For the text-containing cell, return its midpoint in (X, Y) coordinate format. 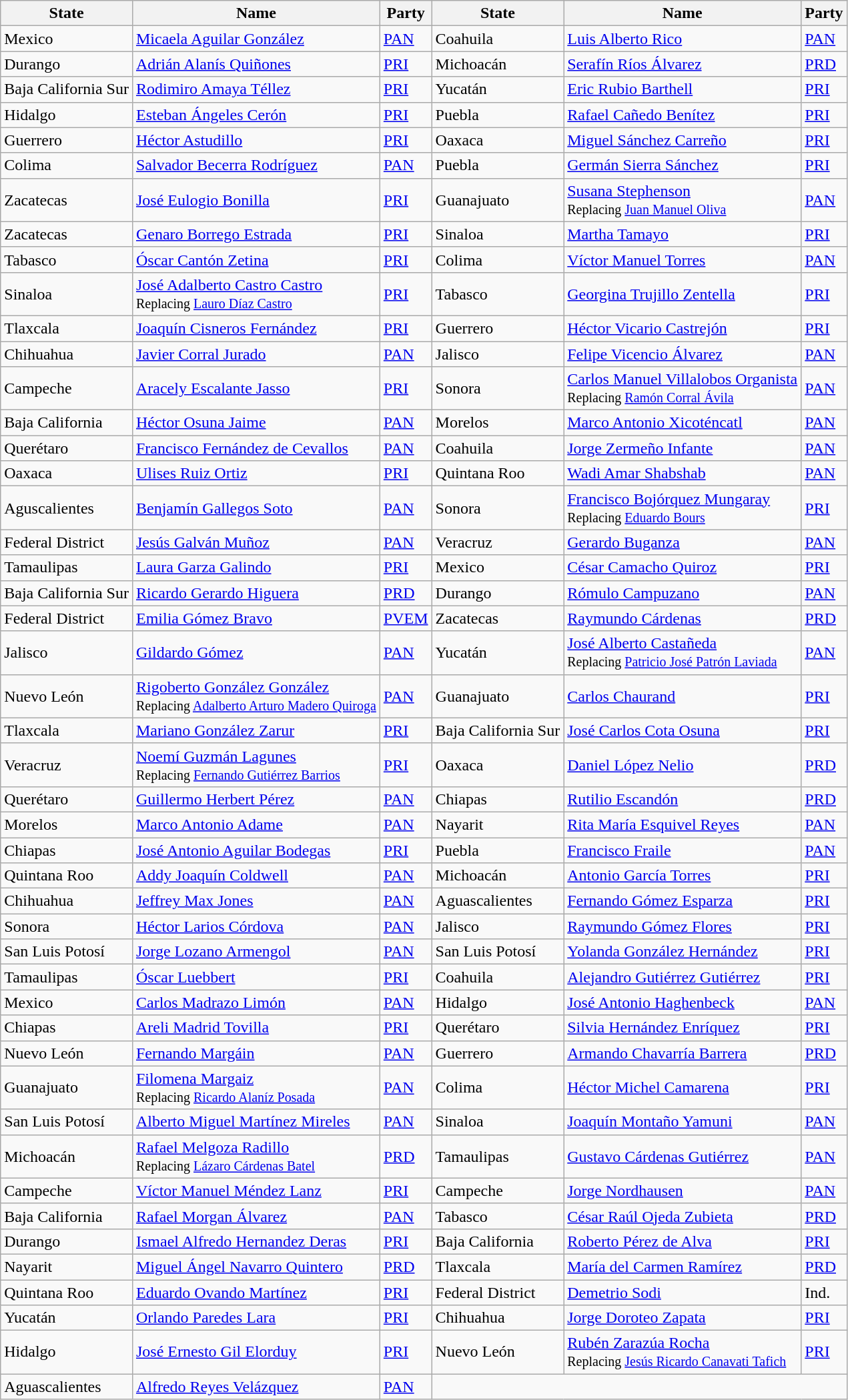
Ismael Alfredo Hernandez Deras (256, 1241)
Carlos Chaurand (683, 696)
Serafín Ríos Álvarez (683, 64)
Demetrio Sodi (683, 1292)
Ricardo Gerardo Higuera (256, 593)
Armando Chavarría Barrera (683, 1053)
Aracely Escalante Jasso (256, 388)
Luis Alberto Rico (683, 39)
Roberto Pérez de Alva (683, 1241)
Laura Garza Galindo (256, 568)
Raymundo Cárdenas (683, 618)
Gildardo Gómez (256, 652)
Rafael Melgoza RadilloReplacing Lázaro Cárdenas Batel (256, 1157)
Fernando Gómez Esparza (683, 901)
Adrián Alanís Quiñones (256, 64)
Miguel Ángel Navarro Quintero (256, 1267)
Víctor Manuel Torres (683, 259)
Silvia Hernández Enríquez (683, 1028)
Fernando Margáin (256, 1053)
Víctor Manuel Méndez Lanz (256, 1191)
Jorge Zermeño Infante (683, 448)
María del Carmen Ramírez (683, 1267)
Jeffrey Max Jones (256, 901)
José Adalberto Castro CastroReplacing Lauro Díaz Castro (256, 293)
Ulises Ruiz Ortiz (256, 474)
Héctor Astudillo (256, 140)
Miguel Sánchez Carreño (683, 140)
Héctor Larios Córdova (256, 926)
Alejandro Gutiérrez Gutiérrez (683, 977)
Carlos Manuel Villalobos OrganistaReplacing Ramón Corral Ávila (683, 388)
Marco Antonio Adame (256, 824)
Salvador Becerra Rodríguez (256, 165)
Rafael Cañedo Benítez (683, 115)
Joaquín Montaño Yamuni (683, 1122)
Alfredo Reyes Velázquez (256, 1387)
Mariano González Zarur (256, 730)
Eduardo Ovando Martínez (256, 1292)
Jesús Galván Muñoz (256, 542)
Germán Sierra Sánchez (683, 165)
Jorge Lozano Armengol (256, 952)
Jorge Doroteo Zapata (683, 1318)
César Camacho Quiroz (683, 568)
Javier Corral Jurado (256, 354)
Yolanda González Hernández (683, 952)
Francisco Fraile (683, 850)
Felipe Vicencio Álvarez (683, 354)
Rutilio Escandón (683, 799)
Wadi Amar Shabshab (683, 474)
José Alberto CastañedaReplacing Patricio José Patrón Laviada (683, 652)
Héctor Osuna Jaime (256, 423)
Héctor Michel Camarena (683, 1087)
Emilia Gómez Bravo (256, 618)
Esteban Ángeles Cerón (256, 115)
Eric Rubio Barthell (683, 89)
Joaquín Cisneros Fernández (256, 328)
Aguscalientes (67, 508)
Óscar Cantón Zetina (256, 259)
Jorge Nordhausen (683, 1191)
Rodimiro Amaya Téllez (256, 89)
José Eulogio Bonilla (256, 200)
Gerardo Buganza (683, 542)
Héctor Vicario Castrejón (683, 328)
Gustavo Cárdenas Gutiérrez (683, 1157)
Marco Antonio Xicoténcatl (683, 423)
César Raúl Ojeda Zubieta (683, 1216)
Martha Tamayo (683, 234)
Francisco Bojórquez MungarayReplacing Eduardo Bours (683, 508)
Benjamín Gallegos Soto (256, 508)
Daniel López Nelio (683, 764)
Rita María Esquivel Reyes (683, 824)
Orlando Paredes Lara (256, 1318)
Rubén Zarazúa RochaReplacing Jesús Ricardo Canavati Tafich (683, 1353)
Georgina Trujillo Zentella (683, 293)
Alberto Miguel Martínez Mireles (256, 1122)
Filomena MargaizReplacing Ricardo Alaníz Posada (256, 1087)
Antonio García Torres (683, 876)
José Antonio Aguilar Bodegas (256, 850)
José Carlos Cota Osuna (683, 730)
Genaro Borrego Estrada (256, 234)
Rigoberto González GonzálezReplacing Adalberto Arturo Madero Quiroga (256, 696)
José Ernesto Gil Elorduy (256, 1353)
Micaela Aguilar González (256, 39)
Rafael Morgan Álvarez (256, 1216)
Noemí Guzmán LagunesReplacing Fernando Gutiérrez Barrios (256, 764)
Rómulo Campuzano (683, 593)
Addy Joaquín Coldwell (256, 876)
Ind. (824, 1292)
Francisco Fernández de Cevallos (256, 448)
Areli Madrid Tovilla (256, 1028)
Raymundo Gómez Flores (683, 926)
José Antonio Haghenbeck (683, 1002)
Guillermo Herbert Pérez (256, 799)
Susana StephensonReplacing Juan Manuel Oliva (683, 200)
Carlos Madrazo Limón (256, 1002)
PVEM (406, 618)
Óscar Luebbert (256, 977)
